Return [x, y] of the center of cell containing provided text 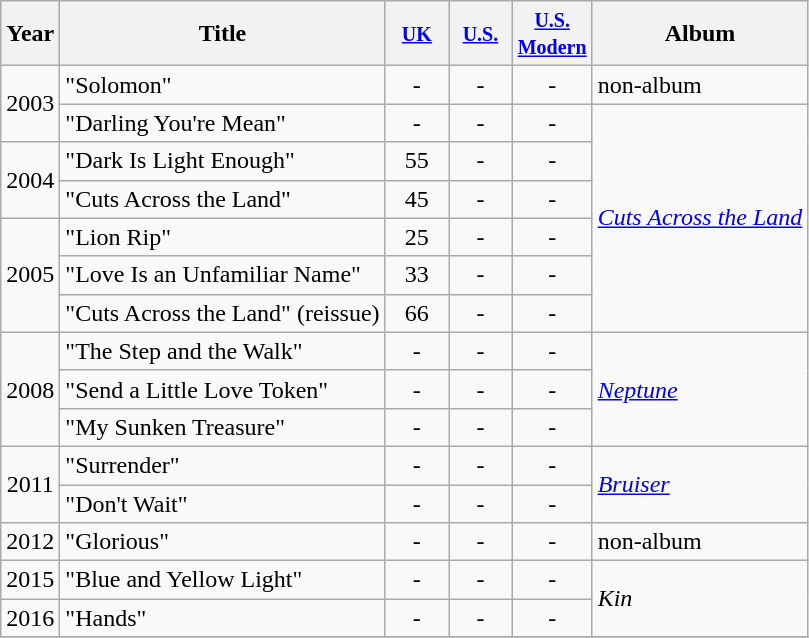
25 [417, 237]
"Surrender" [222, 465]
"Darling You're Mean" [222, 123]
"My Sunken Treasure" [222, 427]
"Hands" [222, 618]
U.S. Modern [552, 34]
"Lion Rip" [222, 237]
2011 [30, 484]
Bruiser [700, 484]
Album [700, 34]
66 [417, 313]
2003 [30, 104]
2016 [30, 618]
2005 [30, 275]
U.S. [481, 34]
"Glorious" [222, 542]
2004 [30, 180]
Title [222, 34]
Year [30, 34]
Kin [700, 599]
Neptune [700, 389]
33 [417, 275]
2015 [30, 580]
UK [417, 34]
55 [417, 161]
"Blue and Yellow Light" [222, 580]
"Cuts Across the Land" [222, 199]
"Cuts Across the Land" (reissue) [222, 313]
"The Step and the Walk" [222, 351]
2012 [30, 542]
"Send a Little Love Token" [222, 389]
"Dark Is Light Enough" [222, 161]
Cuts Across the Land [700, 218]
2008 [30, 389]
45 [417, 199]
"Love Is an Unfamiliar Name" [222, 275]
"Don't Wait" [222, 503]
"Solomon" [222, 85]
